Scan for the cell matching the given text and deliver its [x, y] coordinate at center. 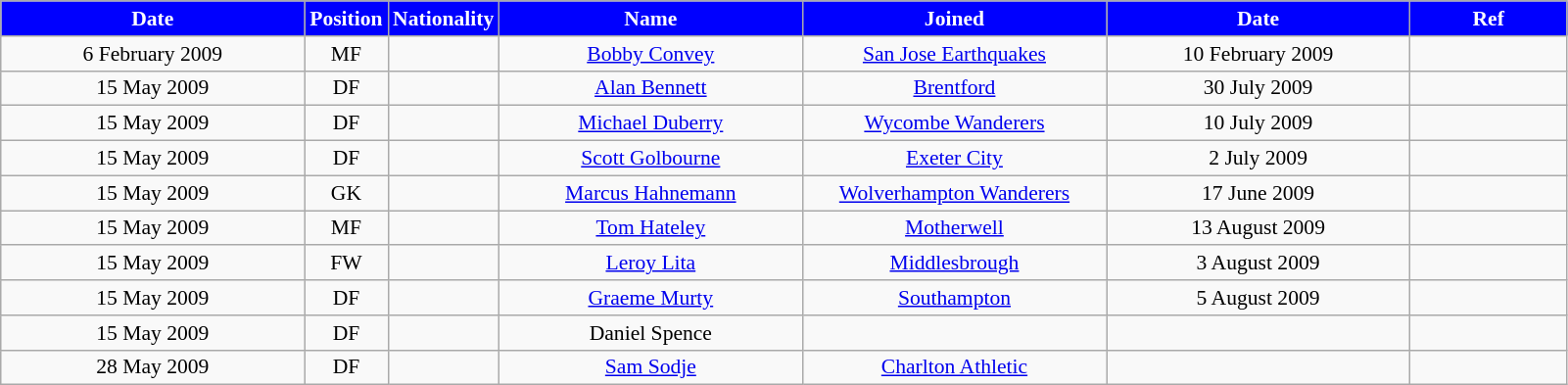
Bobby Convey [650, 54]
Tom Hateley [650, 228]
Graeme Murty [650, 298]
Leroy Lita [650, 264]
Nationality [443, 19]
30 July 2009 [1259, 88]
Motherwell [954, 228]
Marcus Hahnemann [650, 193]
Michael Duberry [650, 123]
Name [650, 19]
5 August 2009 [1259, 298]
2 July 2009 [1259, 159]
13 August 2009 [1259, 228]
Charlton Athletic [954, 367]
Southampton [954, 298]
Middlesbrough [954, 264]
San Jose Earthquakes [954, 54]
Scott Golbourne [650, 159]
Joined [954, 19]
Brentford [954, 88]
Alan Bennett [650, 88]
Wycombe Wanderers [954, 123]
10 February 2009 [1259, 54]
Exeter City [954, 159]
Ref [1489, 19]
GK [347, 193]
Daniel Spence [650, 333]
Position [347, 19]
17 June 2009 [1259, 193]
10 July 2009 [1259, 123]
6 February 2009 [153, 54]
28 May 2009 [153, 367]
Sam Sodje [650, 367]
3 August 2009 [1259, 264]
FW [347, 264]
Wolverhampton Wanderers [954, 193]
